Capture the cell that displays the provided text and extract its [X, Y] central coordinate. 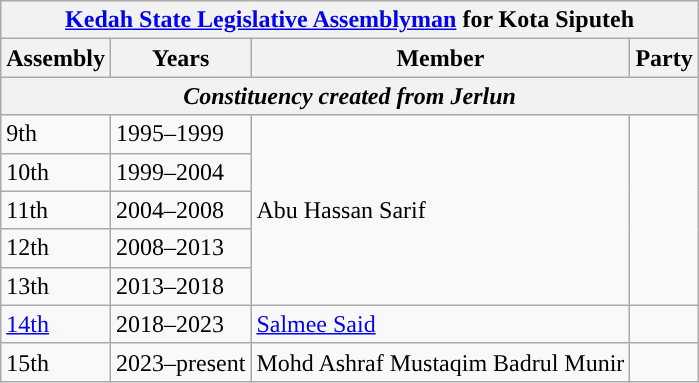
2013–2018 [180, 286]
12th [56, 248]
Member [440, 58]
2023–present [180, 362]
13th [56, 286]
2004–2008 [180, 210]
2018–2023 [180, 324]
2008–2013 [180, 248]
Abu Hassan Sarif [440, 210]
15th [56, 362]
Years [180, 58]
Kedah State Legislative Assemblyman for Kota Siputeh [350, 20]
Constituency created from Jerlun [350, 96]
Salmee Said [440, 324]
9th [56, 134]
Assembly [56, 58]
Mohd Ashraf Mustaqim Badrul Munir [440, 362]
1995–1999 [180, 134]
Party [664, 58]
1999–2004 [180, 172]
10th [56, 172]
14th [56, 324]
11th [56, 210]
